Identify which cell holds the provided text, then report its (X, Y) central coordinate. 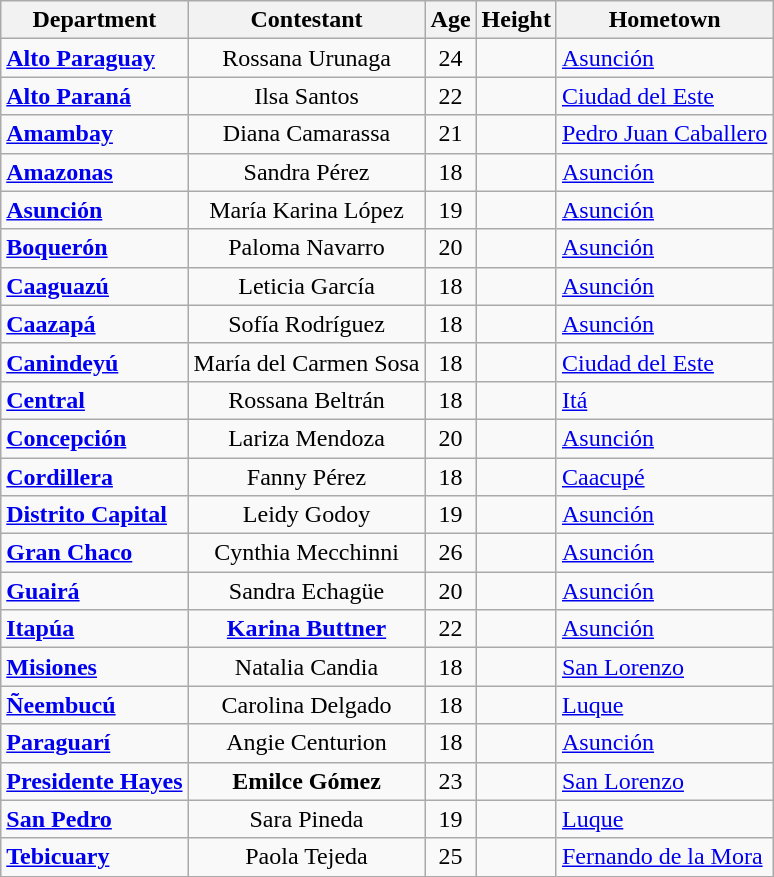
Alto Paraguay (94, 58)
26 (450, 553)
Ñeembucú (94, 705)
San Pedro (94, 819)
Leidy Godoy (306, 515)
Age (450, 20)
Height (516, 20)
Caacupé (664, 477)
Concepción (94, 438)
Fernando de la Mora (664, 857)
Hometown (664, 20)
Misiones (94, 667)
Angie Centurion (306, 743)
Distrito Capital (94, 515)
Cordillera (94, 477)
Diana Camarassa (306, 134)
Guairá (94, 591)
Cynthia Mecchinni (306, 553)
Canindeyú (94, 362)
Paraguarí (94, 743)
Pedro Juan Caballero (664, 134)
Department (94, 20)
Boquerón (94, 248)
21 (450, 134)
María Karina López (306, 210)
Amambay (94, 134)
Rossana Beltrán (306, 400)
Amazonas (94, 172)
Contestant (306, 20)
María del Carmen Sosa (306, 362)
Caazapá (94, 324)
Sofía Rodríguez (306, 324)
24 (450, 58)
Presidente Hayes (94, 781)
Itá (664, 400)
Lariza Mendoza (306, 438)
Ilsa Santos (306, 96)
Sandra Echagüe (306, 591)
Gran Chaco (94, 553)
Central (94, 400)
Caaguazú (94, 286)
25 (450, 857)
Leticia García (306, 286)
Sandra Pérez (306, 172)
Carolina Delgado (306, 705)
Fanny Pérez (306, 477)
Itapúa (94, 629)
Paola Tejeda (306, 857)
Alto Paraná (94, 96)
Tebicuary (94, 857)
Karina Buttner (306, 629)
Natalia Candia (306, 667)
Paloma Navarro (306, 248)
Sara Pineda (306, 819)
Rossana Urunaga (306, 58)
Emilce Gómez (306, 781)
23 (450, 781)
